Locate the cell with the specified text and output its [X, Y] center coordinate. 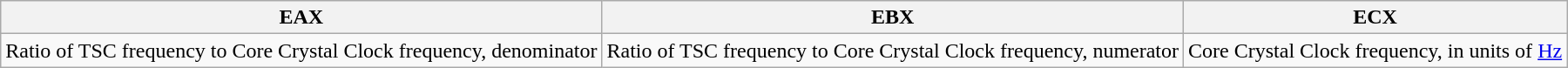
ECX [1375, 17]
EBX [893, 17]
Core Crystal Clock frequency, in units of Hz [1375, 51]
EAX [301, 17]
Ratio of TSC frequency to Core Crystal Clock frequency, numerator [893, 51]
Ratio of TSC frequency to Core Crystal Clock frequency, denominator [301, 51]
